Detect which cell encompasses the target text, then output its [x, y] center coordinate. 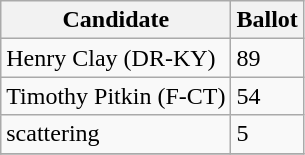
Henry Clay (DR-KY) [116, 58]
89 [267, 58]
5 [267, 134]
Timothy Pitkin (F-CT) [116, 96]
54 [267, 96]
Candidate [116, 20]
scattering [116, 134]
Ballot [267, 20]
